Scan for the cell matching the given text and deliver its [x, y] coordinate at center. 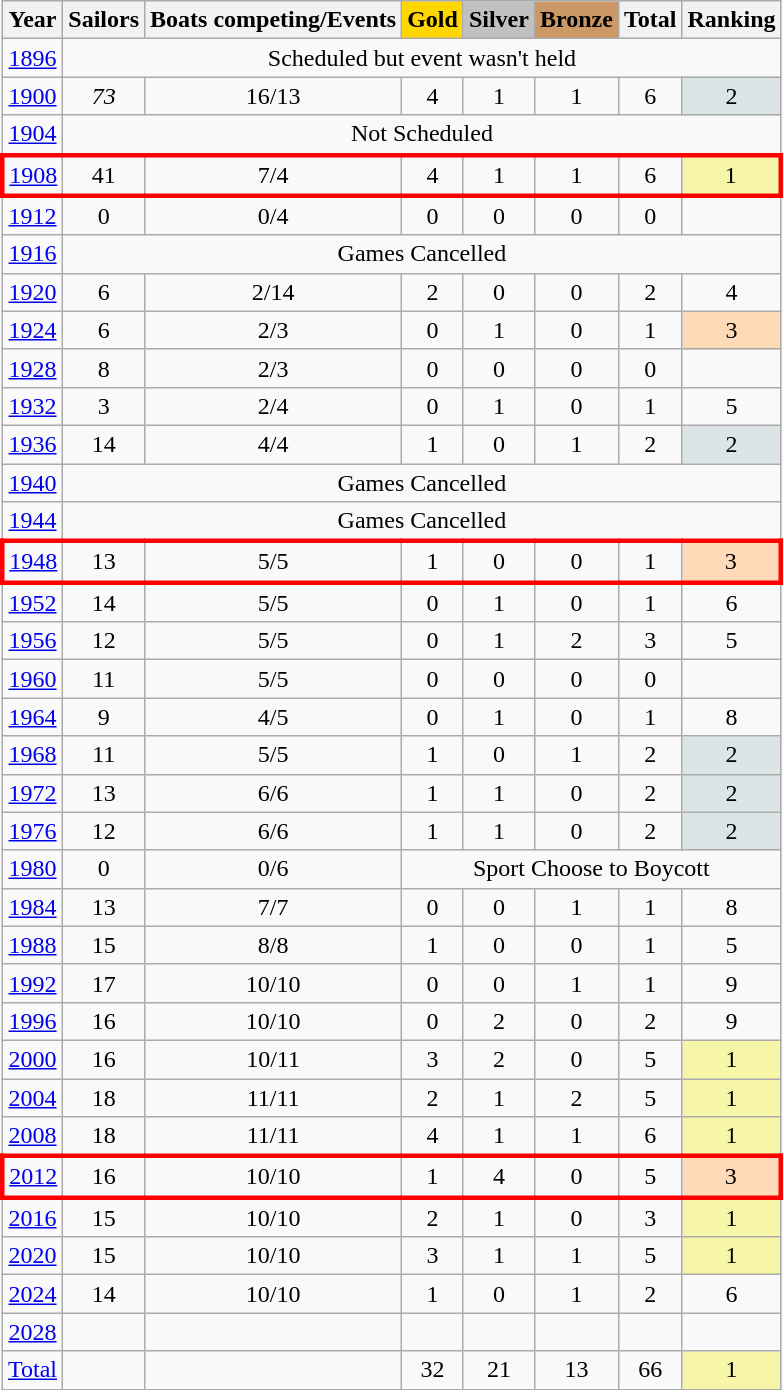
2020 [32, 1256]
1896 [32, 58]
1904 [32, 135]
1920 [32, 292]
4/5 [274, 717]
66 [650, 1370]
2024 [32, 1294]
1928 [32, 368]
0/4 [274, 216]
Bronze [576, 20]
1944 [32, 522]
1956 [32, 641]
7/7 [274, 907]
Year [32, 20]
2/14 [274, 292]
10/11 [274, 1059]
1936 [32, 444]
1952 [32, 602]
7/4 [274, 174]
1948 [32, 562]
Sport Choose to Boycott [592, 869]
1932 [32, 406]
1976 [32, 831]
2016 [32, 1217]
4/4 [274, 444]
1968 [32, 755]
1900 [32, 96]
1924 [32, 330]
1988 [32, 945]
2000 [32, 1059]
1964 [32, 717]
Ranking [732, 20]
2028 [32, 1332]
2004 [32, 1097]
Scheduled but event wasn't held [422, 58]
32 [433, 1370]
17 [104, 983]
1992 [32, 983]
1980 [32, 869]
1912 [32, 216]
16/13 [274, 96]
1940 [32, 483]
1916 [32, 254]
Gold [433, 20]
41 [104, 174]
1960 [32, 679]
2008 [32, 1137]
21 [498, 1370]
2012 [32, 1176]
Sailors [104, 20]
73 [104, 96]
8/8 [274, 945]
0/6 [274, 869]
Silver [498, 20]
Not Scheduled [422, 135]
1972 [32, 793]
1984 [32, 907]
1996 [32, 1021]
2/4 [274, 406]
Boats competing/Events [274, 20]
1908 [32, 174]
